Provide the [X, Y] coordinate of the cell's center where the given text is located.  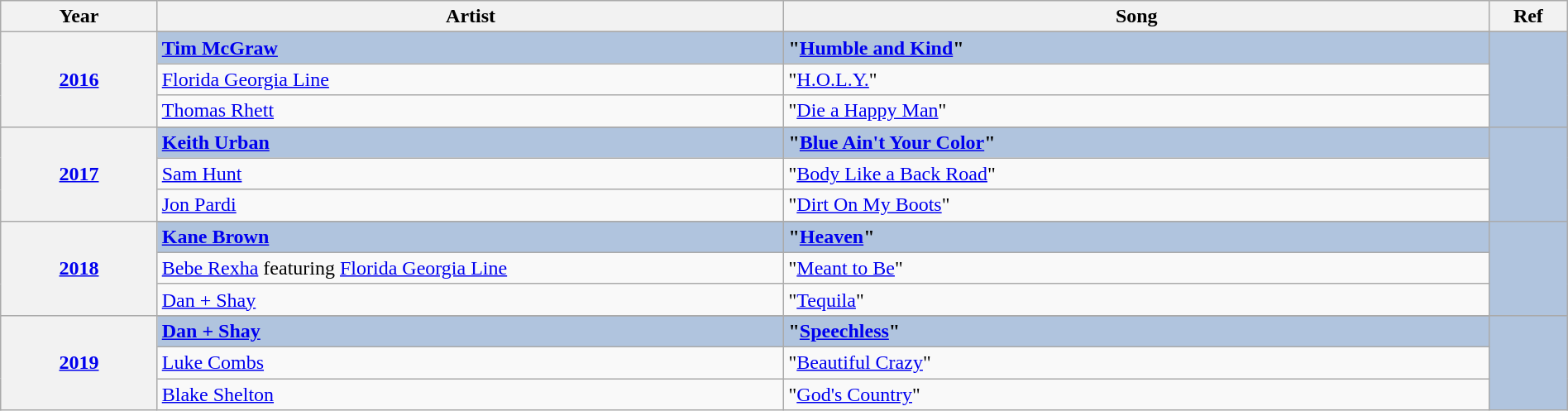
"Speechless" [1136, 331]
Jon Pardi [471, 205]
Artist [471, 17]
"Tequila" [1136, 299]
Song [1136, 17]
Year [79, 17]
Keith Urban [471, 142]
"Body Like a Back Road" [1136, 174]
2016 [79, 79]
Ref [1528, 17]
Florida Georgia Line [471, 79]
"Beautiful Crazy" [1136, 362]
2017 [79, 174]
Blake Shelton [471, 394]
"God's Country" [1136, 394]
Luke Combs [471, 362]
Bebe Rexha featuring Florida Georgia Line [471, 268]
"Meant to Be" [1136, 268]
Kane Brown [471, 237]
"H.O.L.Y." [1136, 79]
"Dirt On My Boots" [1136, 205]
"Heaven" [1136, 237]
"Die a Happy Man" [1136, 111]
2019 [79, 362]
Tim McGraw [471, 48]
2018 [79, 268]
"Humble and Kind" [1136, 48]
Thomas Rhett [471, 111]
"Blue Ain't Your Color" [1136, 142]
Sam Hunt [471, 174]
